Search for the cell housing the specified text and yield its (x, y) center coordinate. 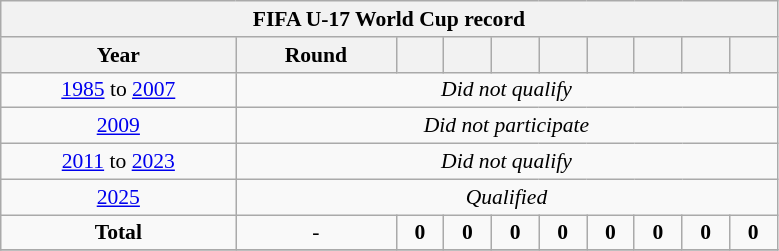
Year (118, 55)
2025 (118, 197)
2009 (118, 126)
2011 to 2023 (118, 162)
Did not participate (506, 126)
FIFA U-17 World Cup record (389, 19)
1985 to 2007 (118, 90)
Round (316, 55)
Total (118, 233)
Qualified (506, 197)
- (316, 233)
